Return [x, y] of the center of cell containing provided text 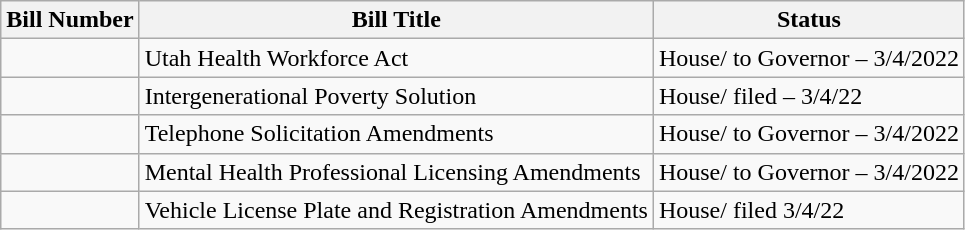
Vehicle License Plate and Registration Amendments [396, 210]
House/ filed 3/4/22 [808, 210]
Bill Title [396, 20]
Status [808, 20]
House/ filed – 3/4/22 [808, 96]
Telephone Solicitation Amendments [396, 134]
Bill Number [70, 20]
Utah Health Workforce Act [396, 58]
Intergenerational Poverty Solution [396, 96]
Mental Health Professional Licensing Amendments [396, 172]
